Search for the cell housing the specified text and yield its (x, y) center coordinate. 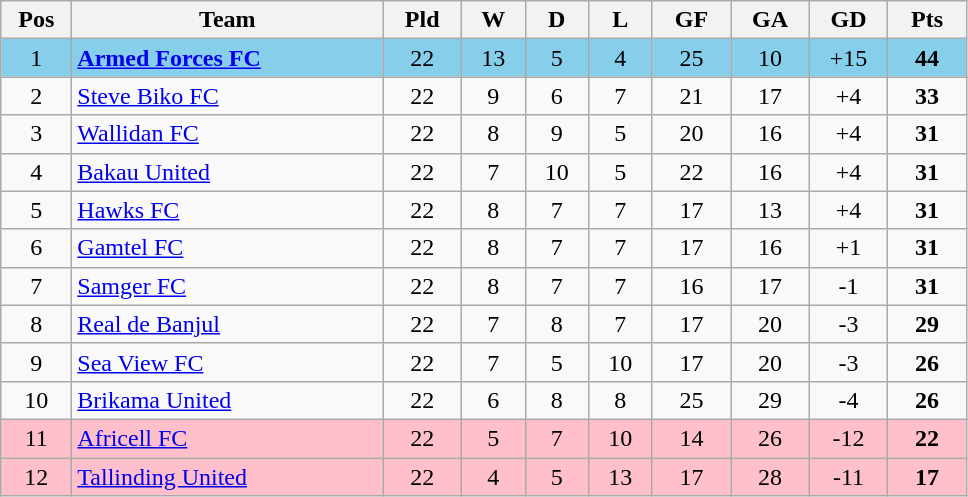
Africell FC (228, 438)
28 (770, 477)
Pos (36, 20)
Samger FC (228, 286)
Brikama United (228, 400)
33 (928, 96)
Bakau United (228, 172)
Sea View FC (228, 362)
12 (36, 477)
Pld (422, 20)
Pts (928, 20)
-1 (848, 286)
-4 (848, 400)
Armed Forces FC (228, 58)
Wallidan FC (228, 134)
GD (848, 20)
Steve Biko FC (228, 96)
-11 (848, 477)
GA (770, 20)
Hawks FC (228, 210)
Gamtel FC (228, 248)
2 (36, 96)
GF (692, 20)
14 (692, 438)
Real de Banjul (228, 324)
W (493, 20)
+1 (848, 248)
Tallinding United (228, 477)
D (557, 20)
21 (692, 96)
44 (928, 58)
Team (228, 20)
3 (36, 134)
+15 (848, 58)
1 (36, 58)
-12 (848, 438)
11 (36, 438)
L (621, 20)
